Detect which cell encompasses the target text, then output its [X, Y] center coordinate. 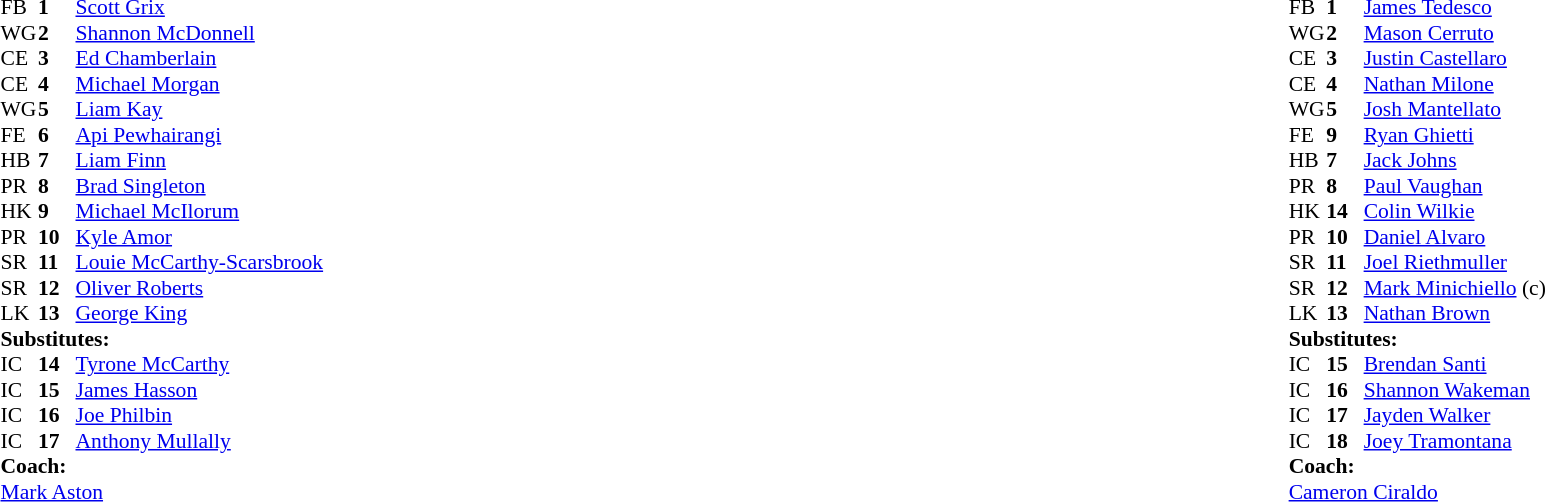
Joe Philbin [200, 415]
Api Pewhairangi [200, 135]
18 [1345, 441]
Liam Finn [200, 161]
Michael McIlorum [200, 211]
Brad Singleton [200, 186]
6 [57, 135]
Shannon McDonnell [200, 33]
Louie McCarthy-Scarsbrook [200, 263]
Tyrone McCarthy [200, 365]
Ed Chamberlain [200, 59]
George King [200, 313]
Substitutes: [162, 339]
Michael Morgan [200, 84]
James Hasson [200, 390]
Kyle Amor [200, 237]
Anthony Mullally [200, 441]
Coach: [162, 467]
Oliver Roberts [200, 288]
Liam Kay [200, 109]
